Output the [X, Y] coordinate of the center of the cell containing the given text.  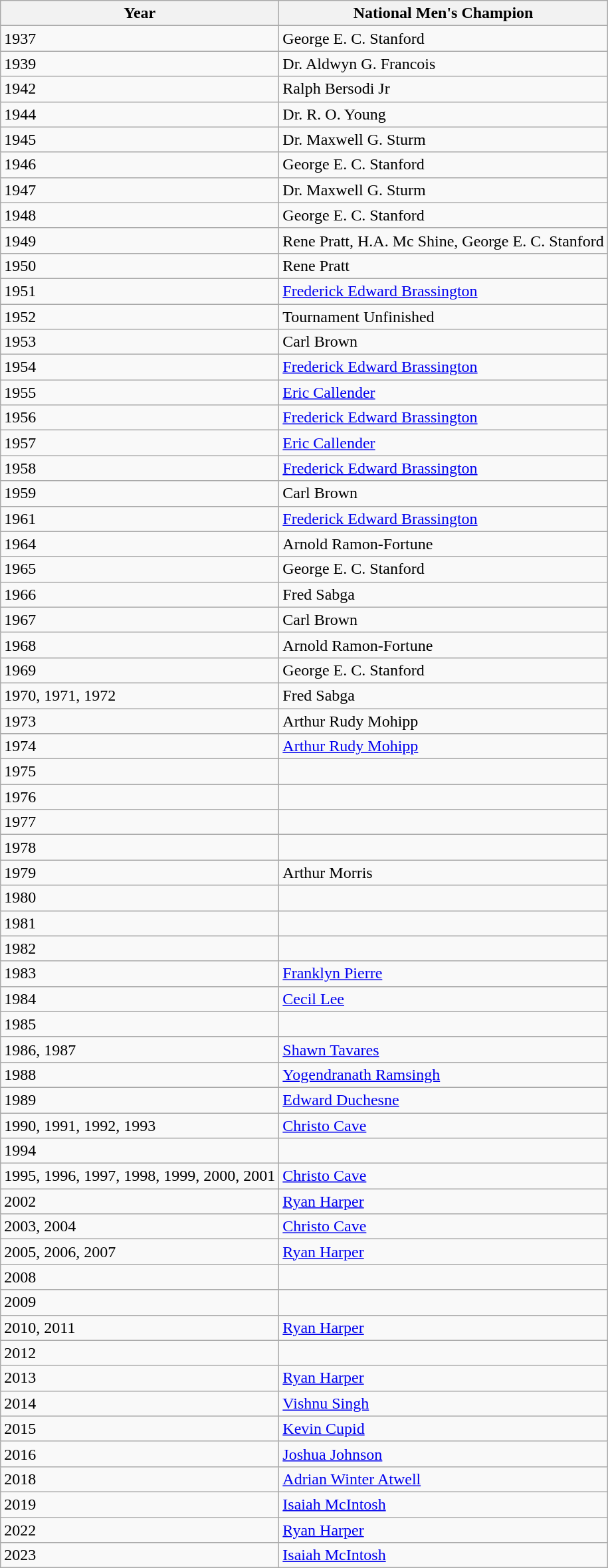
1954 [140, 367]
2018 [140, 1479]
1966 [140, 594]
1959 [140, 493]
1995, 1996, 1997, 1998, 1999, 2000, 2001 [140, 1176]
Dr. Aldwyn G. Francois [444, 64]
Rene Pratt [444, 266]
1983 [140, 974]
2010, 2011 [140, 1328]
1956 [140, 418]
1957 [140, 443]
Shawn Tavares [444, 1049]
1980 [140, 898]
Cecil Lee [444, 999]
1988 [140, 1075]
1952 [140, 317]
1978 [140, 847]
1975 [140, 772]
2016 [140, 1454]
2014 [140, 1403]
1977 [140, 822]
2002 [140, 1201]
1994 [140, 1151]
1944 [140, 114]
1939 [140, 64]
1969 [140, 670]
Rene Pratt, H.A. Mc Shine, George E. C. Stanford [444, 240]
1985 [140, 1024]
2008 [140, 1277]
1973 [140, 721]
1979 [140, 873]
2019 [140, 1504]
1946 [140, 165]
1947 [140, 190]
1937 [140, 39]
Kevin Cupid [444, 1429]
Dr. R. O. Young [444, 114]
Year [140, 13]
1965 [140, 569]
1953 [140, 342]
1968 [140, 645]
Yogendranath Ramsingh [444, 1075]
2012 [140, 1353]
2009 [140, 1302]
2015 [140, 1429]
1990, 1991, 1992, 1993 [140, 1126]
1955 [140, 392]
1964 [140, 544]
2003, 2004 [140, 1227]
2022 [140, 1529]
1948 [140, 215]
1970, 1971, 1972 [140, 695]
2023 [140, 1555]
1989 [140, 1100]
1976 [140, 797]
Ralph Bersodi Jr [444, 89]
1942 [140, 89]
1951 [140, 291]
1984 [140, 999]
Edward Duchesne [444, 1100]
1974 [140, 746]
1958 [140, 468]
2005, 2006, 2007 [140, 1252]
1967 [140, 620]
1950 [140, 266]
Joshua Johnson [444, 1454]
1982 [140, 948]
1961 [140, 519]
1981 [140, 923]
Franklyn Pierre [444, 974]
1986, 1987 [140, 1049]
Arthur Morris [444, 873]
1945 [140, 139]
Adrian Winter Atwell [444, 1479]
2013 [140, 1378]
Tournament Unfinished [444, 317]
National Men's Champion [444, 13]
Vishnu Singh [444, 1403]
1949 [140, 240]
